Scan for the cell matching the given text and deliver its [x, y] coordinate at center. 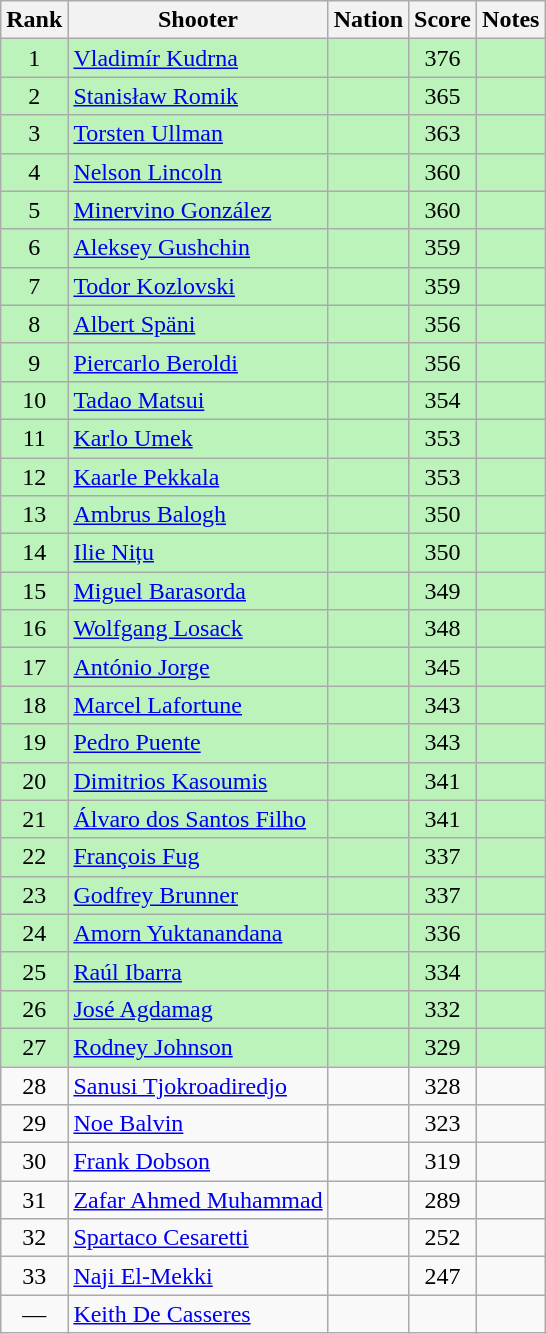
Shooter [198, 20]
Ambrus Balogh [198, 515]
Keith De Casseres [198, 1314]
23 [34, 895]
247 [443, 1276]
336 [443, 933]
Score [443, 20]
29 [34, 1124]
26 [34, 1009]
Dimitrios Kasoumis [198, 781]
Pedro Puente [198, 743]
Spartaco Cesaretti [198, 1238]
Naji El-Mekki [198, 1276]
Miguel Barasorda [198, 591]
13 [34, 515]
328 [443, 1085]
28 [34, 1085]
Zafar Ahmed Muhammad [198, 1200]
Sanusi Tjokroadiredjo [198, 1085]
Vladimír Kudrna [198, 58]
— [34, 1314]
363 [443, 134]
Nation [368, 20]
10 [34, 400]
6 [34, 248]
Stanisław Romik [198, 96]
9 [34, 362]
319 [443, 1162]
Ilie Nițu [198, 553]
27 [34, 1047]
32 [34, 1238]
Albert Späni [198, 324]
30 [34, 1162]
252 [443, 1238]
Notes [511, 20]
348 [443, 629]
François Fug [198, 857]
Karlo Umek [198, 438]
Frank Dobson [198, 1162]
16 [34, 629]
Wolfgang Losack [198, 629]
365 [443, 96]
11 [34, 438]
Aleksey Gushchin [198, 248]
24 [34, 933]
Marcel Lafortune [198, 705]
17 [34, 667]
5 [34, 210]
3 [34, 134]
7 [34, 286]
8 [34, 324]
21 [34, 819]
Álvaro dos Santos Filho [198, 819]
15 [34, 591]
Kaarle Pekkala [198, 477]
Godfrey Brunner [198, 895]
31 [34, 1200]
Minervino González [198, 210]
12 [34, 477]
354 [443, 400]
329 [443, 1047]
19 [34, 743]
323 [443, 1124]
Raúl Ibarra [198, 971]
22 [34, 857]
1 [34, 58]
Rodney Johnson [198, 1047]
Rank [34, 20]
Noe Balvin [198, 1124]
4 [34, 172]
334 [443, 971]
Piercarlo Beroldi [198, 362]
18 [34, 705]
Todor Kozlovski [198, 286]
33 [34, 1276]
Torsten Ullman [198, 134]
349 [443, 591]
António Jorge [198, 667]
20 [34, 781]
Amorn Yuktanandana [198, 933]
345 [443, 667]
Tadao Matsui [198, 400]
José Agdamag [198, 1009]
289 [443, 1200]
2 [34, 96]
332 [443, 1009]
376 [443, 58]
Nelson Lincoln [198, 172]
14 [34, 553]
25 [34, 971]
